Detect which cell encompasses the target text, then output its [x, y] center coordinate. 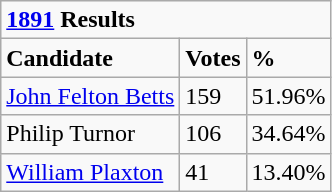
51.96% [288, 96]
13.40% [288, 172]
1891 Results [166, 20]
John Felton Betts [90, 96]
41 [213, 172]
Candidate [90, 58]
Votes [213, 58]
% [288, 58]
Philip Turnor [90, 134]
34.64% [288, 134]
159 [213, 96]
William Plaxton [90, 172]
106 [213, 134]
